Capture the cell that displays the provided text and extract its [x, y] central coordinate. 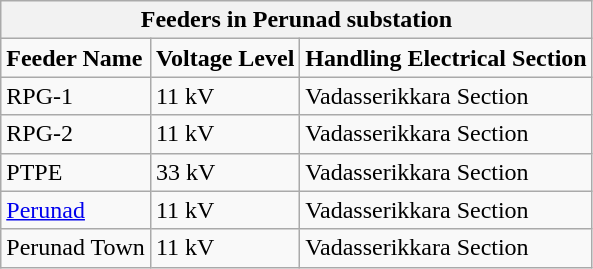
RPG-2 [76, 134]
Feeders in Perunad substation [296, 20]
Perunad [76, 210]
RPG-1 [76, 96]
Handling Electrical Section [446, 58]
33 kV [224, 172]
PTPE [76, 172]
Perunad Town [76, 248]
Feeder Name [76, 58]
Voltage Level [224, 58]
